Pinpoint the cell where the given text exists, returning its (X, Y) midpoint coordinate. 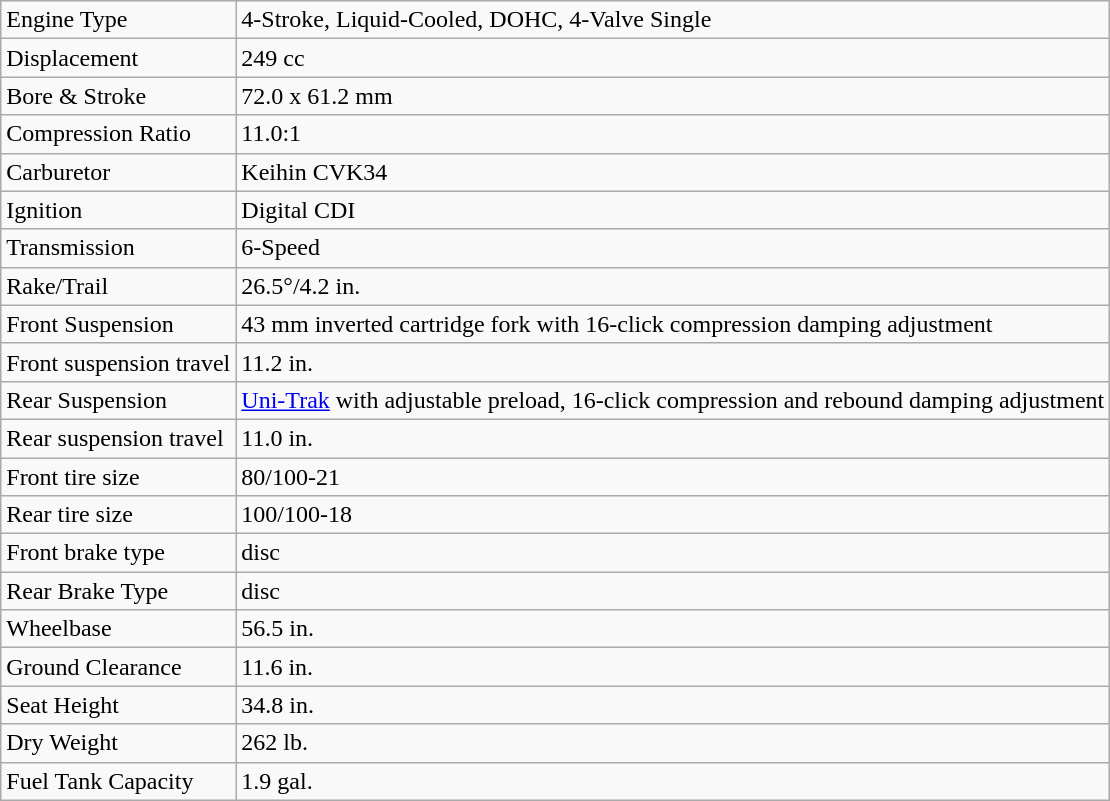
34.8 in. (673, 705)
Transmission (118, 248)
Bore & Stroke (118, 96)
11.0 in. (673, 438)
Rear Suspension (118, 400)
Seat Height (118, 705)
11.2 in. (673, 362)
Displacement (118, 58)
Rake/Trail (118, 286)
Front tire size (118, 477)
Keihin CVK34 (673, 172)
Dry Weight (118, 743)
Ignition (118, 210)
Front suspension travel (118, 362)
Compression Ratio (118, 134)
43 mm inverted cartridge fork with 16-click compression damping adjustment (673, 324)
Carburetor (118, 172)
Digital CDI (673, 210)
6-Speed (673, 248)
Front brake type (118, 553)
Fuel Tank Capacity (118, 781)
Rear suspension travel (118, 438)
56.5 in. (673, 629)
249 cc (673, 58)
72.0 x 61.2 mm (673, 96)
Uni-Trak with adjustable preload, 16-click compression and rebound damping adjustment (673, 400)
4-Stroke, Liquid-Cooled, DOHC, 4-Valve Single (673, 20)
Engine Type (118, 20)
Rear tire size (118, 515)
Front Suspension (118, 324)
11.0:1 (673, 134)
26.5°/4.2 in. (673, 286)
Rear Brake Type (118, 591)
11.6 in. (673, 667)
Wheelbase (118, 629)
Ground Clearance (118, 667)
1.9 gal. (673, 781)
100/100-18 (673, 515)
262 lb. (673, 743)
80/100-21 (673, 477)
